From the cell containing the given text, extract its center point as (x, y) coordinate. 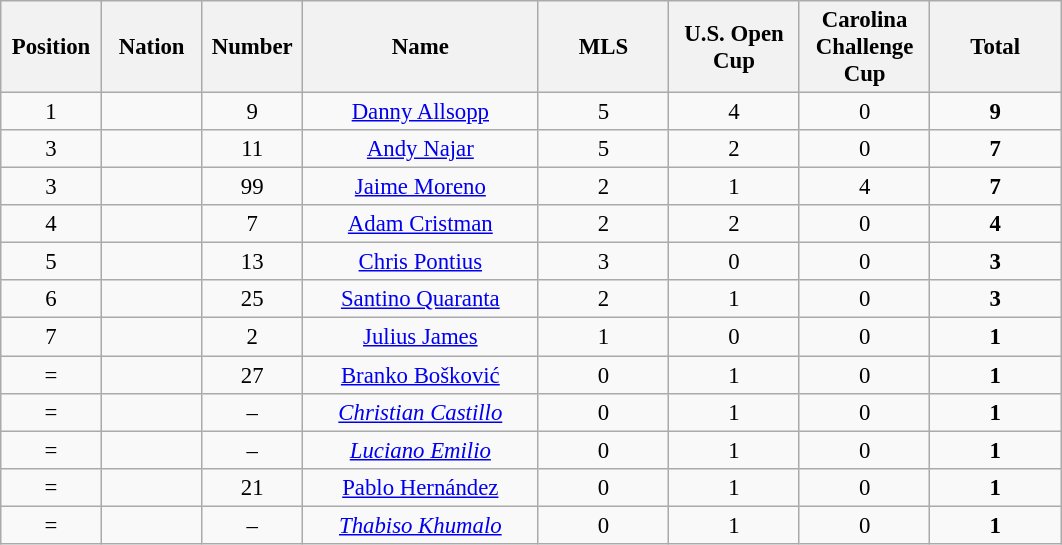
21 (252, 487)
6 (52, 299)
Luciano Emilio (421, 450)
Chris Pontius (421, 262)
Number (252, 47)
25 (252, 299)
Jaime Moreno (421, 187)
Danny Allsopp (421, 112)
11 (252, 149)
Pablo Hernández (421, 487)
Branko Bošković (421, 375)
Adam Cristman (421, 224)
Julius James (421, 337)
Andy Najar (421, 149)
Position (52, 47)
Carolina Challenge Cup (864, 47)
U.S. Open Cup (734, 47)
MLS (604, 47)
Total (996, 47)
Santino Quaranta (421, 299)
13 (252, 262)
Thabiso Khumalo (421, 525)
99 (252, 187)
27 (252, 375)
Nation (152, 47)
Christian Castillo (421, 412)
Name (421, 47)
